Detect which cell encompasses the target text, then output its [X, Y] center coordinate. 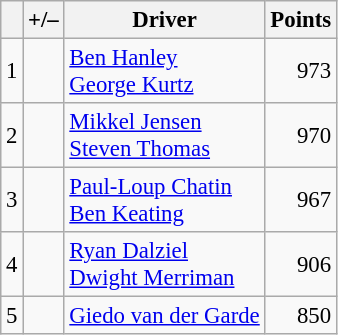
3 [12, 200]
4 [12, 264]
967 [300, 200]
1 [12, 72]
970 [300, 136]
850 [300, 316]
Points [300, 20]
973 [300, 72]
Ben Hanley George Kurtz [164, 72]
Ryan Dalziel Dwight Merriman [164, 264]
Giedo van der Garde [164, 316]
Driver [164, 20]
Mikkel Jensen Steven Thomas [164, 136]
+/– [44, 20]
2 [12, 136]
Paul-Loup Chatin Ben Keating [164, 200]
906 [300, 264]
5 [12, 316]
